Identify which cell holds the provided text, then report its [X, Y] central coordinate. 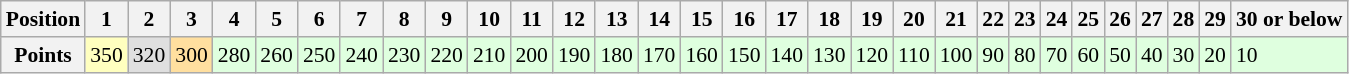
18 [830, 19]
240 [362, 55]
Position [43, 19]
24 [1057, 19]
16 [744, 19]
230 [404, 55]
170 [660, 55]
17 [786, 19]
19 [872, 19]
200 [532, 55]
22 [993, 19]
130 [830, 55]
300 [192, 55]
260 [276, 55]
3 [192, 19]
9 [446, 19]
50 [1120, 55]
30 or below [1289, 19]
12 [574, 19]
70 [1057, 55]
30 [1184, 55]
160 [702, 55]
210 [490, 55]
350 [106, 55]
26 [1120, 19]
15 [702, 19]
21 [956, 19]
150 [744, 55]
25 [1088, 19]
13 [616, 19]
1 [106, 19]
27 [1152, 19]
250 [320, 55]
120 [872, 55]
6 [320, 19]
110 [914, 55]
28 [1184, 19]
180 [616, 55]
7 [362, 19]
8 [404, 19]
190 [574, 55]
140 [786, 55]
280 [234, 55]
14 [660, 19]
60 [1088, 55]
5 [276, 19]
220 [446, 55]
40 [1152, 55]
320 [150, 55]
29 [1215, 19]
80 [1025, 55]
11 [532, 19]
23 [1025, 19]
4 [234, 19]
Points [43, 55]
100 [956, 55]
2 [150, 19]
90 [993, 55]
